From the cell containing the given text, extract its center point as (x, y) coordinate. 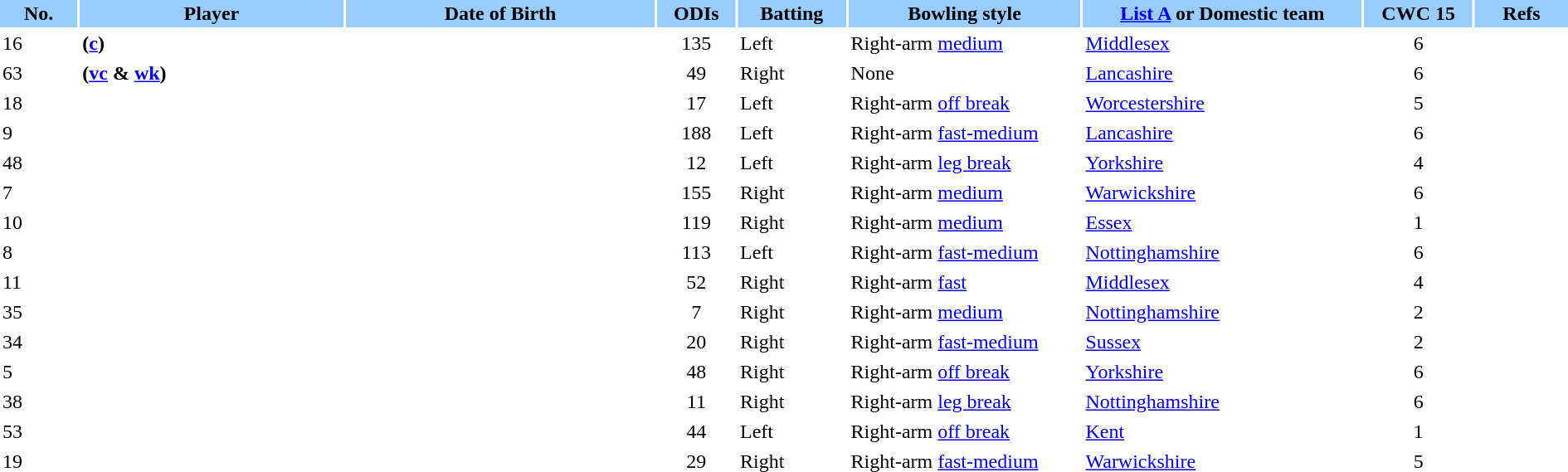
8 (38, 252)
Right-arm fast (965, 282)
Player (211, 13)
No. (38, 13)
Kent (1222, 431)
113 (697, 252)
53 (38, 431)
52 (697, 282)
9 (38, 133)
Worcestershire (1222, 103)
None (965, 73)
20 (697, 342)
ODIs (697, 13)
119 (697, 222)
49 (697, 73)
18 (38, 103)
44 (697, 431)
16 (38, 43)
(vc & wk) (211, 73)
155 (697, 192)
12 (697, 163)
34 (38, 342)
Date of Birth (499, 13)
Sussex (1222, 342)
CWC 15 (1419, 13)
Essex (1222, 222)
(c) (211, 43)
Warwickshire (1222, 192)
63 (38, 73)
Bowling style (965, 13)
17 (697, 103)
Refs (1522, 13)
Batting (791, 13)
135 (697, 43)
35 (38, 312)
188 (697, 133)
38 (38, 401)
List A or Domestic team (1222, 13)
10 (38, 222)
